Return [x, y] of the center of cell containing provided text 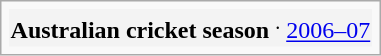
Australian cricket season . 2006–07 [190, 27]
